Determine the [x, y] coordinate at the center of the cell enclosing the given text.  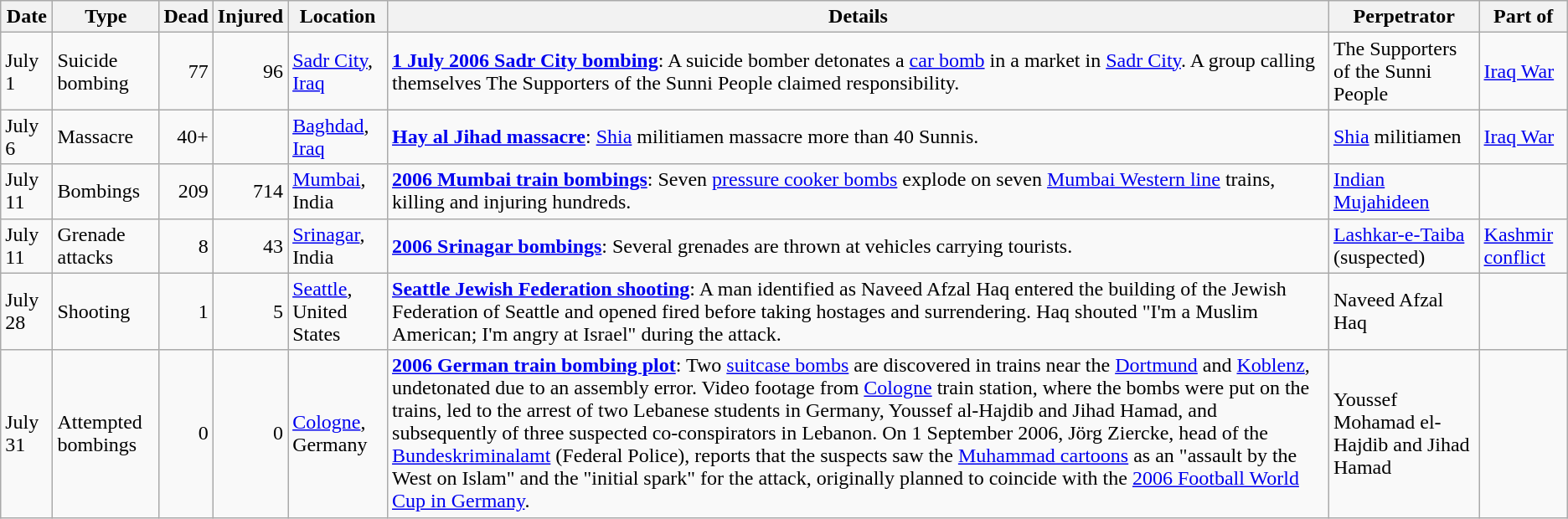
July 6 [27, 137]
5 [250, 311]
96 [250, 71]
Type [106, 17]
714 [250, 191]
209 [186, 191]
Seattle, United States [338, 311]
Location [338, 17]
Dead [186, 17]
Attempted bombings [106, 434]
2006 Mumbai train bombings: Seven pressure cooker bombs explode on seven Mumbai Western line trains, killing and injuring hundreds. [859, 191]
July 1 [27, 71]
Part of [1523, 17]
Injured [250, 17]
Date [27, 17]
Perpetrator [1404, 17]
77 [186, 71]
Massacre [106, 137]
Lashkar-e-Taiba (suspected) [1404, 246]
8 [186, 246]
Mumbai, India [338, 191]
Naveed Afzal Haq [1404, 311]
July 31 [27, 434]
Grenade attacks [106, 246]
1 [186, 311]
July 28 [27, 311]
Srinagar, India [338, 246]
Indian Mujahideen [1404, 191]
Cologne, Germany [338, 434]
43 [250, 246]
The Supporters of the Sunni People [1404, 71]
2006 Srinagar bombings: Several grenades are thrown at vehicles carrying tourists. [859, 246]
Sadr City, Iraq [338, 71]
Shooting [106, 311]
Suicide bombing [106, 71]
Hay al Jihad massacre: Shia militiamen massacre more than 40 Sunnis. [859, 137]
Details [859, 17]
40+ [186, 137]
Shia militiamen [1404, 137]
Youssef Mohamad el-Hajdib and Jihad Hamad [1404, 434]
Kashmir conflict [1523, 246]
Baghdad, Iraq [338, 137]
Bombings [106, 191]
